Find where the given text appears and provide that cell's center as [x, y] coordinate. 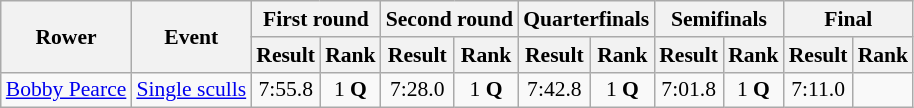
Bobby Pearce [66, 90]
7:01.8 [688, 90]
Event [191, 36]
Second round [450, 19]
7:55.8 [286, 90]
Final [848, 19]
Rower [66, 36]
7:42.8 [554, 90]
7:11.0 [818, 90]
Single sculls [191, 90]
First round [316, 19]
Quarterfinals [586, 19]
7:28.0 [418, 90]
Semifinals [718, 19]
